Find where the given text appears and provide that cell's center as [X, Y] coordinate. 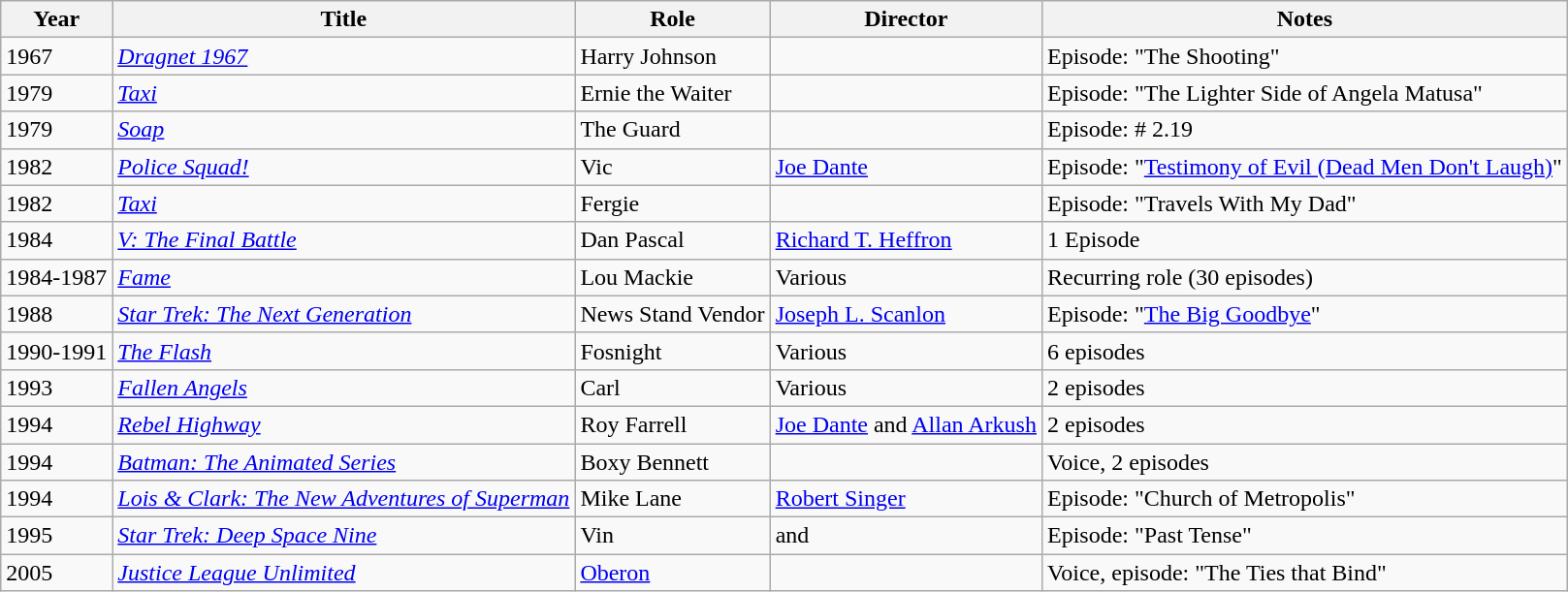
Soap [343, 130]
Robert Singer [906, 499]
and [906, 536]
Lois & Clark: The New Adventures of Superman [343, 499]
V: The Final Battle [343, 240]
Director [906, 19]
Batman: The Animated Series [343, 462]
Vic [673, 167]
Fosnight [673, 351]
Notes [1304, 19]
1 Episode [1304, 240]
Joe Dante [906, 167]
6 episodes [1304, 351]
Year [56, 19]
Boxy Bennett [673, 462]
Richard T. Heffron [906, 240]
1995 [56, 536]
Voice, episode: "The Ties that Bind" [1304, 573]
Episode: "The Shooting" [1304, 56]
Episode: # 2.19 [1304, 130]
Roy Farrell [673, 424]
Fallen Angels [343, 388]
Carl [673, 388]
Voice, 2 episodes [1304, 462]
The Guard [673, 130]
Role [673, 19]
Episode: "Church of Metropolis" [1304, 499]
The Flash [343, 351]
Dan Pascal [673, 240]
1967 [56, 56]
News Stand Vendor [673, 314]
Joseph L. Scanlon [906, 314]
Star Trek: Deep Space Nine [343, 536]
Oberon [673, 573]
Star Trek: The Next Generation [343, 314]
1988 [56, 314]
Justice League Unlimited [343, 573]
Harry Johnson [673, 56]
1993 [56, 388]
2005 [56, 573]
1984 [56, 240]
Title [343, 19]
Mike Lane [673, 499]
Recurring role (30 episodes) [1304, 277]
Episode: "The Lighter Side of Angela Matusa" [1304, 93]
Lou Mackie [673, 277]
Fame [343, 277]
Dragnet 1967 [343, 56]
Episode: "Past Tense" [1304, 536]
1984-1987 [56, 277]
1990-1991 [56, 351]
Episode: "Travels With My Dad" [1304, 203]
Rebel Highway [343, 424]
Joe Dante and Allan Arkush [906, 424]
Police Squad! [343, 167]
Episode: "The Big Goodbye" [1304, 314]
Vin [673, 536]
Fergie [673, 203]
Ernie the Waiter [673, 93]
Episode: "Testimony of Evil (Dead Men Don't Laugh)" [1304, 167]
